Detect which cell encompasses the target text, then output its (X, Y) center coordinate. 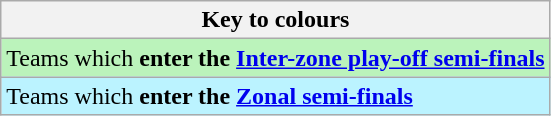
Teams which enter the Inter-zone play-off semi-finals (276, 58)
Key to colours (276, 20)
Teams which enter the Zonal semi-finals (276, 96)
